For the text-containing cell, return its midpoint in (X, Y) coordinate format. 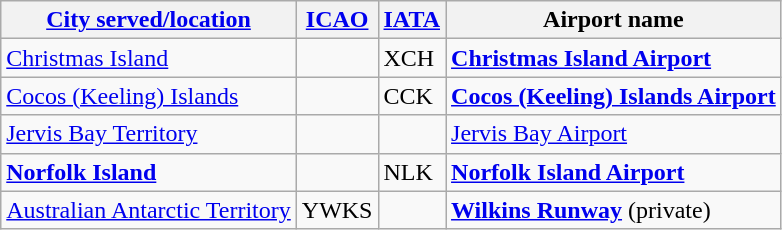
Cocos (Keeling) Islands Airport (614, 96)
City served/location (149, 20)
IATA (412, 20)
Christmas Island Airport (614, 58)
XCH (412, 58)
CCK (412, 96)
Norfolk Island (149, 172)
NLK (412, 172)
Airport name (614, 20)
Cocos (Keeling) Islands (149, 96)
Australian Antarctic Territory (149, 210)
YWKS (337, 210)
Wilkins Runway (private) (614, 210)
ICAO (337, 20)
Jervis Bay Airport (614, 134)
Christmas Island (149, 58)
Jervis Bay Territory (149, 134)
Norfolk Island Airport (614, 172)
